Extract the [X, Y] coordinate from the center of the cell holding the provided text.  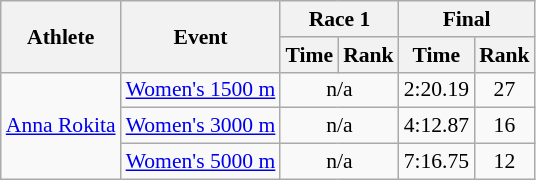
Final [467, 19]
27 [504, 90]
12 [504, 162]
16 [504, 126]
Anna Rokita [61, 126]
2:20.19 [436, 90]
Women's 3000 m [201, 126]
Race 1 [339, 19]
Women's 5000 m [201, 162]
Event [201, 36]
4:12.87 [436, 126]
Women's 1500 m [201, 90]
Athlete [61, 36]
7:16.75 [436, 162]
